Return the [X, Y] coordinate for the center point of the cell that contains the specified text.  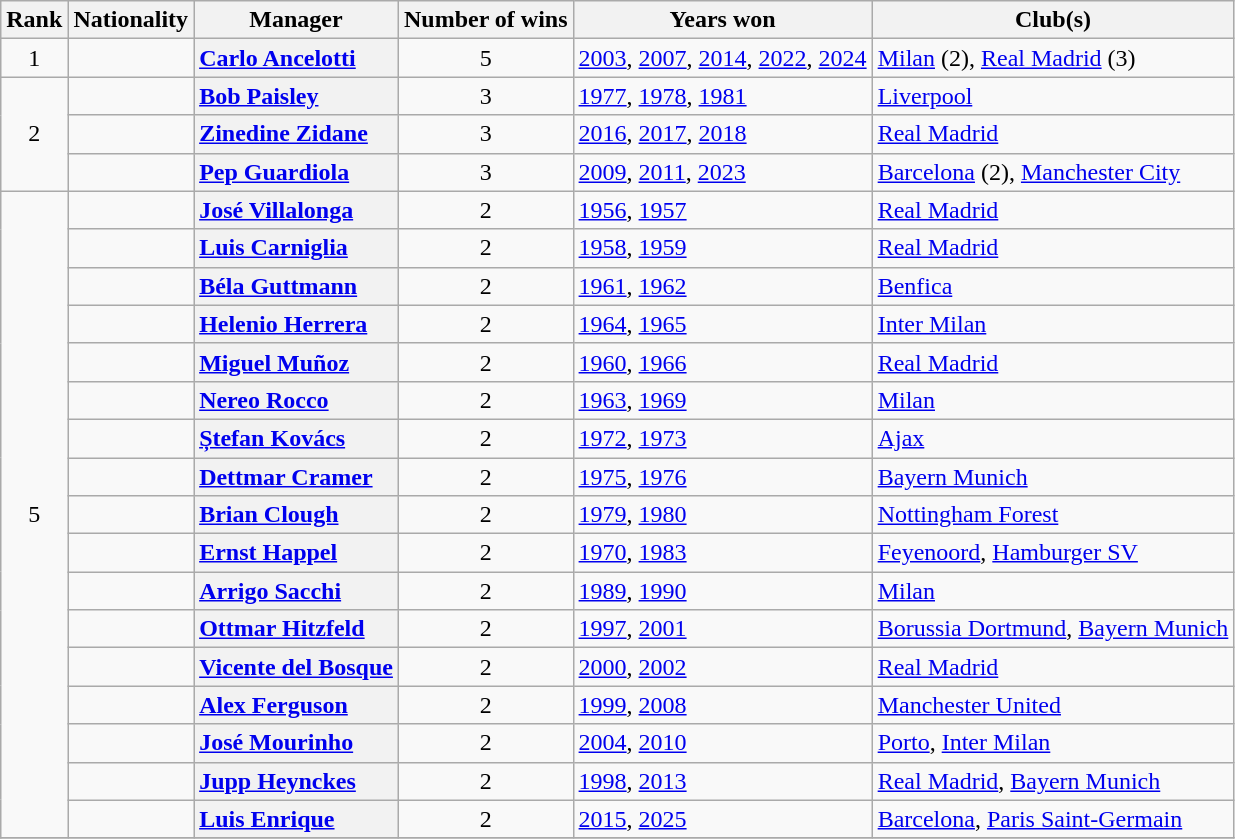
Carlo Ancelotti [296, 58]
Pep Guardiola [296, 172]
1961, 1962 [722, 286]
Barcelona (2), Manchester City [1053, 172]
Bob Paisley [296, 96]
1979, 1980 [722, 515]
Ernst Happel [296, 553]
1977, 1978, 1981 [722, 96]
Barcelona, Paris Saint-Germain [1053, 819]
José Villalonga [296, 210]
Luis Carniglia [296, 248]
Number of wins [486, 20]
Rank [34, 20]
Alex Ferguson [296, 705]
Nereo Rocco [296, 400]
Nationality [131, 20]
Benfica [1053, 286]
1956, 1957 [722, 210]
1960, 1966 [722, 362]
Brian Clough [296, 515]
Nottingham Forest [1053, 515]
1998, 2013 [722, 781]
1989, 1990 [722, 591]
Bayern Munich [1053, 477]
Liverpool [1053, 96]
Vicente del Bosque [296, 667]
Miguel Muñoz [296, 362]
Milan (2), Real Madrid (3) [1053, 58]
Manchester United [1053, 705]
1972, 1973 [722, 438]
1 [34, 58]
2004, 2010 [722, 743]
1997, 2001 [722, 629]
Feyenoord, Hamburger SV [1053, 553]
Ștefan Kovács [296, 438]
Arrigo Sacchi [296, 591]
Ajax [1053, 438]
1970, 1983 [722, 553]
2016, 2017, 2018 [722, 134]
2009, 2011, 2023 [722, 172]
Porto, Inter Milan [1053, 743]
Manager [296, 20]
Dettmar Cramer [296, 477]
1975, 1976 [722, 477]
1999, 2008 [722, 705]
1958, 1959 [722, 248]
Zinedine Zidane [296, 134]
Real Madrid, Bayern Munich [1053, 781]
José Mourinho [296, 743]
Ottmar Hitzfeld [296, 629]
Helenio Herrera [296, 324]
Years won [722, 20]
1963, 1969 [722, 400]
2000, 2002 [722, 667]
1964, 1965 [722, 324]
Jupp Heynckes [296, 781]
Inter Milan [1053, 324]
Béla Guttmann [296, 286]
2015, 2025 [722, 819]
Borussia Dortmund, Bayern Munich [1053, 629]
Club(s) [1053, 20]
2003, 2007, 2014, 2022, 2024 [722, 58]
Luis Enrique [296, 819]
